Provide the (X, Y) coordinate of the cell's center where the given text is located.  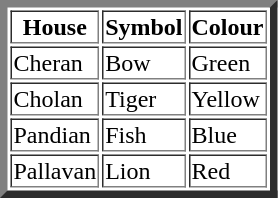
Colour (228, 26)
Lion (144, 170)
Fish (144, 134)
Cholan (54, 98)
Red (228, 170)
Yellow (228, 98)
House (54, 26)
Pandian (54, 134)
Bow (144, 62)
Cheran (54, 62)
Blue (228, 134)
Pallavan (54, 170)
Green (228, 62)
Symbol (144, 26)
Tiger (144, 98)
